Return the [x, y] coordinate for the center point of the cell that contains the specified text.  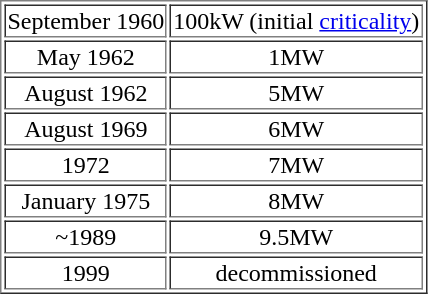
September 1960 [86, 20]
August 1969 [86, 128]
decommissioned [296, 272]
January 1975 [86, 200]
5MW [296, 92]
1MW [296, 56]
7MW [296, 164]
6MW [296, 128]
8MW [296, 200]
1999 [86, 272]
August 1962 [86, 92]
May 1962 [86, 56]
1972 [86, 164]
100kW (initial criticality) [296, 20]
9.5MW [296, 236]
~1989 [86, 236]
